Pinpoint the cell where the given text exists, returning its (x, y) midpoint coordinate. 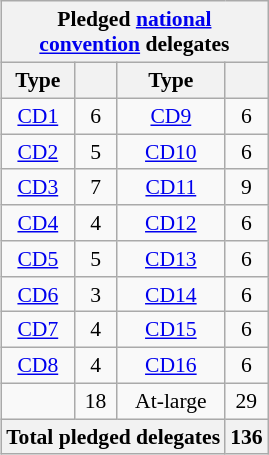
CD5 (38, 259)
7 (96, 187)
CD8 (38, 365)
CD4 (38, 223)
CD6 (38, 294)
CD14 (171, 294)
CD9 (171, 116)
CD13 (171, 259)
29 (246, 401)
CD12 (171, 223)
CD10 (171, 152)
CD2 (38, 152)
CD16 (171, 365)
3 (96, 294)
At-large (171, 401)
Pledged nationalconvention delegates (134, 32)
CD11 (171, 187)
CD7 (38, 330)
CD1 (38, 116)
CD3 (38, 187)
9 (246, 187)
18 (96, 401)
CD15 (171, 330)
136 (246, 437)
Total pledged delegates (113, 437)
